Output the [X, Y] coordinate of the center of the cell containing the given text.  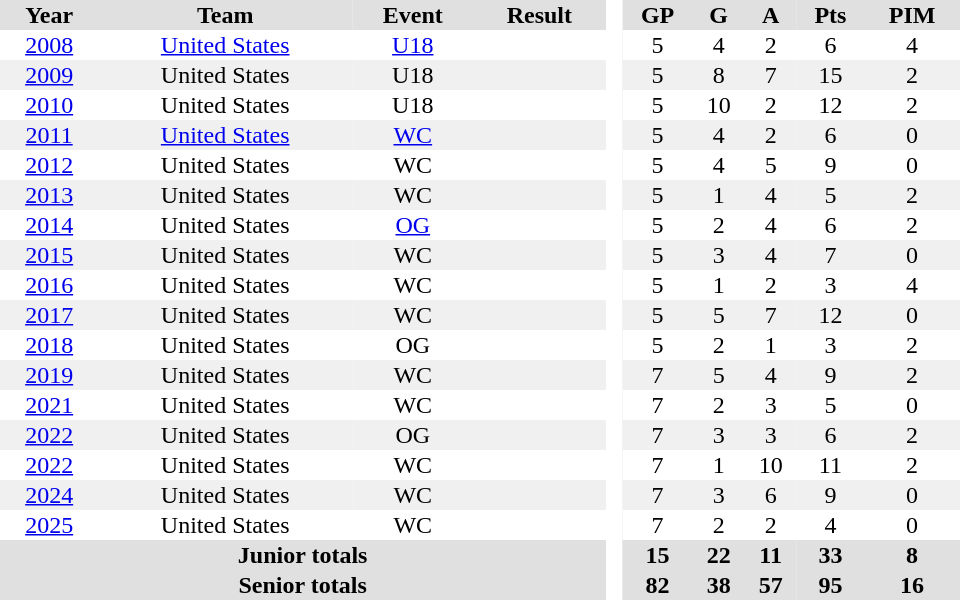
G [719, 15]
PIM [912, 15]
2014 [49, 225]
38 [719, 585]
33 [830, 555]
16 [912, 585]
2013 [49, 195]
Pts [830, 15]
Team [225, 15]
A [771, 15]
2024 [49, 495]
2011 [49, 135]
95 [830, 585]
2008 [49, 45]
Result [540, 15]
2025 [49, 525]
82 [658, 585]
2021 [49, 405]
2016 [49, 285]
2009 [49, 75]
2012 [49, 165]
57 [771, 585]
Senior totals [302, 585]
Junior totals [302, 555]
Year [49, 15]
GP [658, 15]
2015 [49, 255]
2017 [49, 315]
Event [412, 15]
2010 [49, 105]
2018 [49, 345]
22 [719, 555]
2019 [49, 375]
